Identify which cell holds the provided text, then report its (x, y) central coordinate. 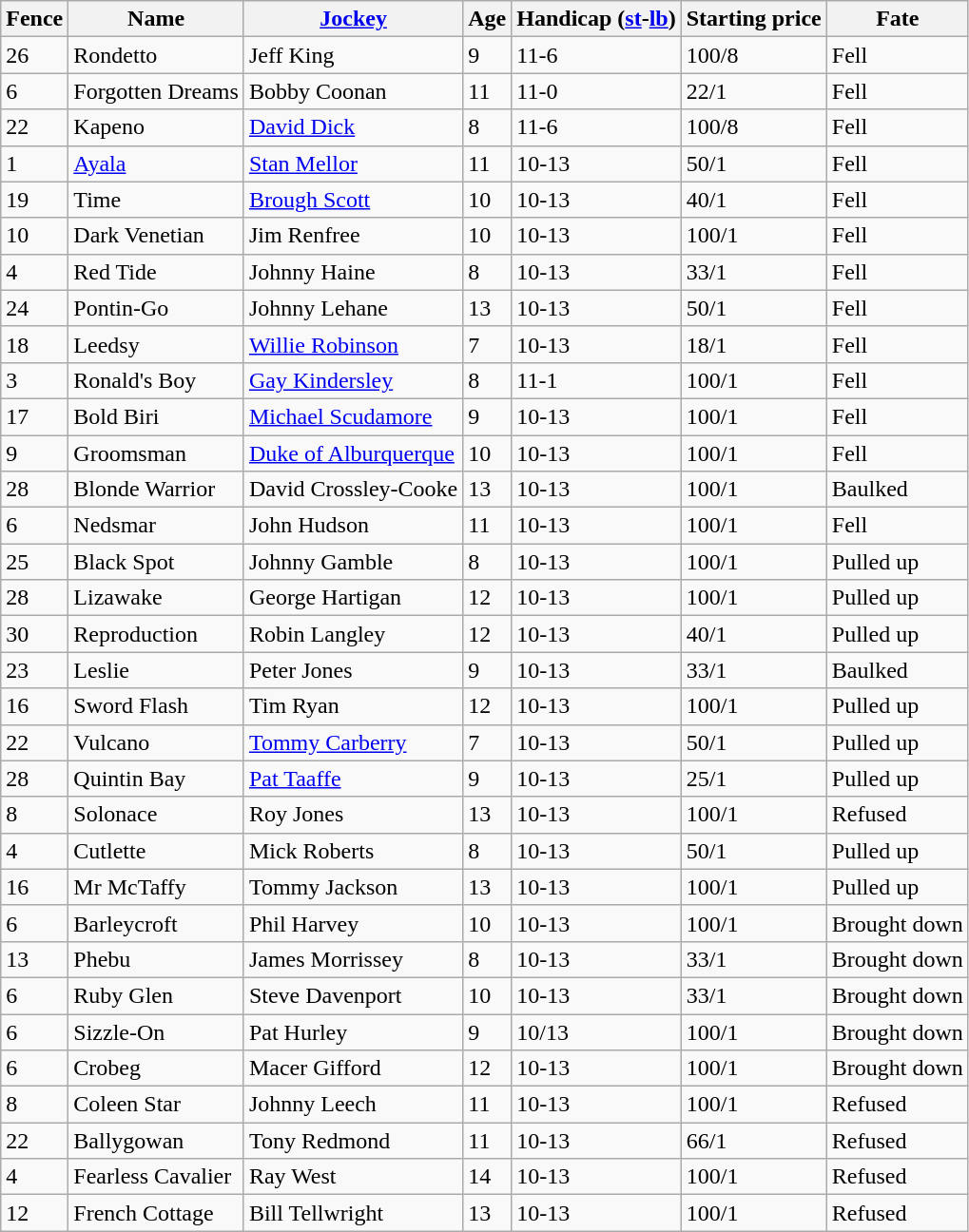
Bobby Coonan (353, 91)
Johnny Lehane (353, 308)
Rondetto (156, 55)
Pat Taaffe (353, 779)
Johnny Haine (353, 272)
Groomsman (156, 453)
Peter Jones (353, 670)
Fence (34, 19)
Steve Davenport (353, 995)
26 (34, 55)
17 (34, 416)
Red Tide (156, 272)
Fate (898, 19)
David Dick (353, 127)
3 (34, 380)
Starting price (753, 19)
Stan Mellor (353, 164)
Bold Biri (156, 416)
Dark Venetian (156, 236)
Tony Redmond (353, 1141)
Quintin Bay (156, 779)
Nedsmar (156, 526)
David Crossley-Cooke (353, 490)
Pat Hurley (353, 1031)
11-1 (596, 380)
French Cottage (156, 1213)
Johnny Leech (353, 1105)
19 (34, 200)
14 (487, 1177)
Mick Roberts (353, 851)
Coleen Star (156, 1105)
Ayala (156, 164)
Cutlette (156, 851)
Tommy Jackson (353, 887)
66/1 (753, 1141)
Willie Robinson (353, 344)
Handicap (st-lb) (596, 19)
Fearless Cavalier (156, 1177)
30 (34, 634)
Vulcano (156, 742)
Ballygowan (156, 1141)
25/1 (753, 779)
18 (34, 344)
Jim Renfree (353, 236)
Forgotten Dreams (156, 91)
Black Spot (156, 562)
Mr McTaffy (156, 887)
Reproduction (156, 634)
Michael Scudamore (353, 416)
Leedsy (156, 344)
Ruby Glen (156, 995)
Phebu (156, 959)
Age (487, 19)
11-0 (596, 91)
Time (156, 200)
Johnny Gamble (353, 562)
Duke of Alburquerque (353, 453)
25 (34, 562)
Lizawake (156, 598)
Tim Ryan (353, 706)
22/1 (753, 91)
George Hartigan (353, 598)
Sizzle-On (156, 1031)
Sword Flash (156, 706)
Jeff King (353, 55)
Leslie (156, 670)
23 (34, 670)
Jockey (353, 19)
1 (34, 164)
Pontin-Go (156, 308)
Kapeno (156, 127)
John Hudson (353, 526)
Bill Tellwright (353, 1213)
Gay Kindersley (353, 380)
Solonace (156, 815)
Robin Langley (353, 634)
Tommy Carberry (353, 742)
Roy Jones (353, 815)
Ray West (353, 1177)
Brough Scott (353, 200)
24 (34, 308)
Blonde Warrior (156, 490)
Name (156, 19)
10/13 (596, 1031)
James Morrissey (353, 959)
Phil Harvey (353, 923)
Ronald's Boy (156, 380)
18/1 (753, 344)
Crobeg (156, 1068)
Barleycroft (156, 923)
Macer Gifford (353, 1068)
